Identify which cell holds the provided text, then report its (X, Y) central coordinate. 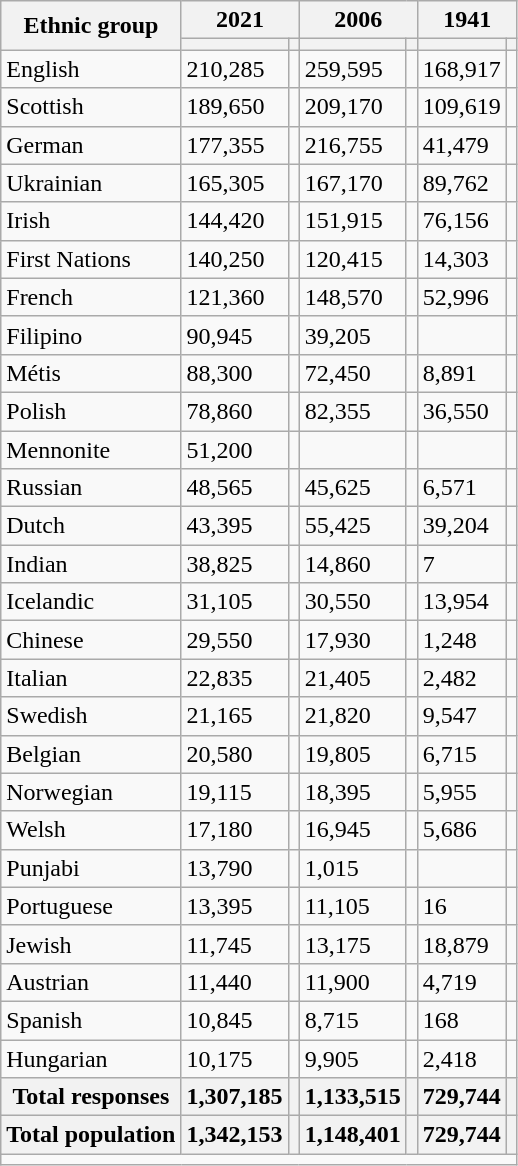
Chinese (91, 640)
Irish (91, 221)
89,762 (462, 183)
189,650 (234, 107)
Ukrainian (91, 183)
Swedish (91, 716)
French (91, 297)
Jewish (91, 944)
Métis (91, 373)
140,250 (234, 259)
Belgian (91, 754)
39,204 (462, 526)
14,860 (352, 564)
144,420 (234, 221)
Indian (91, 564)
Punjabi (91, 868)
13,790 (234, 868)
9,905 (352, 1059)
19,115 (234, 792)
216,755 (352, 145)
13,175 (352, 944)
259,595 (352, 69)
36,550 (462, 411)
48,565 (234, 488)
1,148,401 (352, 1135)
31,105 (234, 602)
5,955 (462, 792)
Hungarian (91, 1059)
51,200 (234, 449)
2,418 (462, 1059)
168,917 (462, 69)
1,342,153 (234, 1135)
Norwegian (91, 792)
1,307,185 (234, 1097)
82,355 (352, 411)
18,395 (352, 792)
120,415 (352, 259)
29,550 (234, 640)
1941 (467, 20)
10,845 (234, 1020)
55,425 (352, 526)
2006 (358, 20)
210,285 (234, 69)
5,686 (462, 830)
39,205 (352, 335)
16,945 (352, 830)
11,900 (352, 982)
Welsh (91, 830)
Total population (91, 1135)
Total responses (91, 1097)
78,860 (234, 411)
1,133,515 (352, 1097)
Mennonite (91, 449)
10,175 (234, 1059)
Italian (91, 678)
6,715 (462, 754)
41,479 (462, 145)
Icelandic (91, 602)
22,835 (234, 678)
72,450 (352, 373)
11,440 (234, 982)
109,619 (462, 107)
English (91, 69)
52,996 (462, 297)
Scottish (91, 107)
Filipino (91, 335)
2021 (240, 20)
21,405 (352, 678)
18,879 (462, 944)
38,825 (234, 564)
7 (462, 564)
30,550 (352, 602)
151,915 (352, 221)
9,547 (462, 716)
165,305 (234, 183)
17,930 (352, 640)
45,625 (352, 488)
1,015 (352, 868)
177,355 (234, 145)
Portuguese (91, 906)
13,395 (234, 906)
11,105 (352, 906)
8,715 (352, 1020)
Russian (91, 488)
Spanish (91, 1020)
4,719 (462, 982)
First Nations (91, 259)
209,170 (352, 107)
19,805 (352, 754)
17,180 (234, 830)
8,891 (462, 373)
16 (462, 906)
148,570 (352, 297)
76,156 (462, 221)
21,165 (234, 716)
168 (462, 1020)
167,170 (352, 183)
20,580 (234, 754)
Polish (91, 411)
Austrian (91, 982)
43,395 (234, 526)
Dutch (91, 526)
88,300 (234, 373)
121,360 (234, 297)
6,571 (462, 488)
Ethnic group (91, 26)
90,945 (234, 335)
2,482 (462, 678)
German (91, 145)
1,248 (462, 640)
21,820 (352, 716)
14,303 (462, 259)
13,954 (462, 602)
11,745 (234, 944)
